Provide the (X, Y) coordinate of the cell's center where the given text is located.  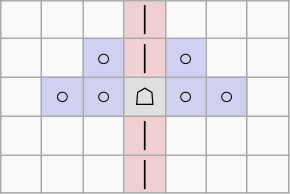
☖ (144, 97)
